Determine the (X, Y) coordinate at the center of the cell enclosing the given text.  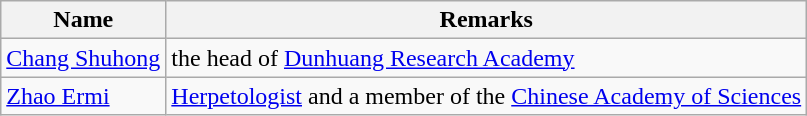
Zhao Ermi (84, 96)
the head of Dunhuang Research Academy (486, 58)
Chang Shuhong (84, 58)
Herpetologist and a member of the Chinese Academy of Sciences (486, 96)
Name (84, 20)
Remarks (486, 20)
